Determine the (x, y) coordinate at the center of the cell enclosing the given text.  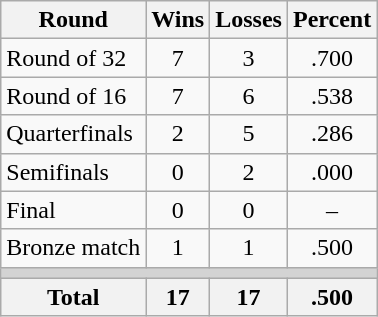
– (332, 210)
Round of 16 (74, 96)
3 (249, 58)
Round of 32 (74, 58)
Quarterfinals (74, 134)
Total (74, 297)
6 (249, 96)
.538 (332, 96)
Semifinals (74, 172)
Bronze match (74, 248)
.700 (332, 58)
Percent (332, 20)
5 (249, 134)
Round (74, 20)
.286 (332, 134)
Wins (178, 20)
Final (74, 210)
Losses (249, 20)
.000 (332, 172)
